Return the (X, Y) coordinate for the center point of the cell that contains the specified text.  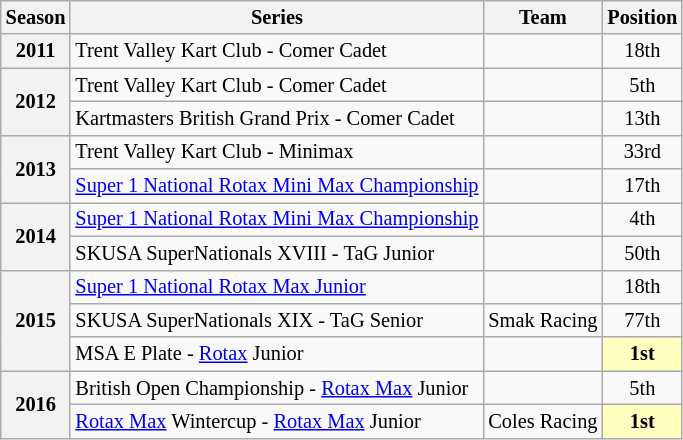
SKUSA SuperNationals XVIII - TaG Junior (276, 253)
2014 (36, 236)
Coles Racing (542, 421)
77th (642, 320)
Team (542, 17)
33rd (642, 152)
50th (642, 253)
Rotax Max Wintercup - Rotax Max Junior (276, 421)
4th (642, 219)
2015 (36, 320)
MSA E Plate - Rotax Junior (276, 354)
SKUSA SuperNationals XIX - TaG Senior (276, 320)
2016 (36, 404)
2013 (36, 168)
British Open Championship - Rotax Max Junior (276, 388)
Smak Racing (542, 320)
Position (642, 17)
Trent Valley Kart Club - Minimax (276, 152)
2012 (36, 102)
Super 1 National Rotax Max Junior (276, 287)
2011 (36, 51)
13th (642, 118)
Season (36, 17)
Series (276, 17)
Kartmasters British Grand Prix - Comer Cadet (276, 118)
17th (642, 186)
